For the text-containing cell, return its midpoint in (X, Y) coordinate format. 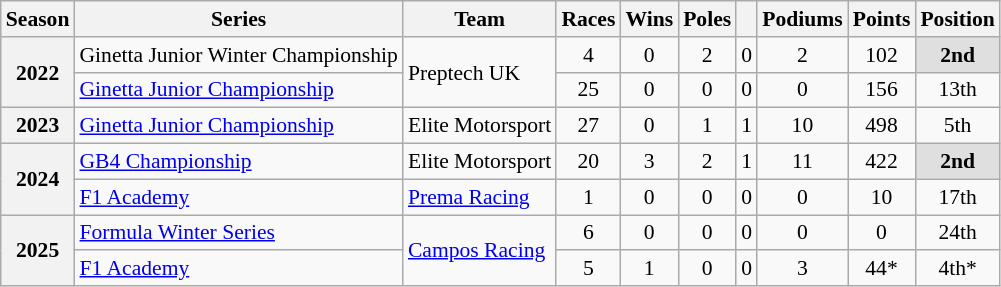
Team (480, 19)
GB4 Championship (238, 162)
13th (957, 90)
Formula Winter Series (238, 233)
Races (588, 19)
Points (882, 19)
422 (882, 162)
Campos Racing (480, 250)
2025 (38, 250)
Poles (707, 19)
6 (588, 233)
20 (588, 162)
17th (957, 197)
Prema Racing (480, 197)
Podiums (802, 19)
25 (588, 90)
4th* (957, 269)
4 (588, 55)
5th (957, 126)
102 (882, 55)
2023 (38, 126)
498 (882, 126)
Position (957, 19)
27 (588, 126)
2022 (38, 72)
44* (882, 269)
Series (238, 19)
156 (882, 90)
Preptech UK (480, 72)
Wins (649, 19)
Ginetta Junior Winter Championship (238, 55)
5 (588, 269)
2024 (38, 180)
11 (802, 162)
24th (957, 233)
Season (38, 19)
